Find where the given text appears and provide that cell's center as [x, y] coordinate. 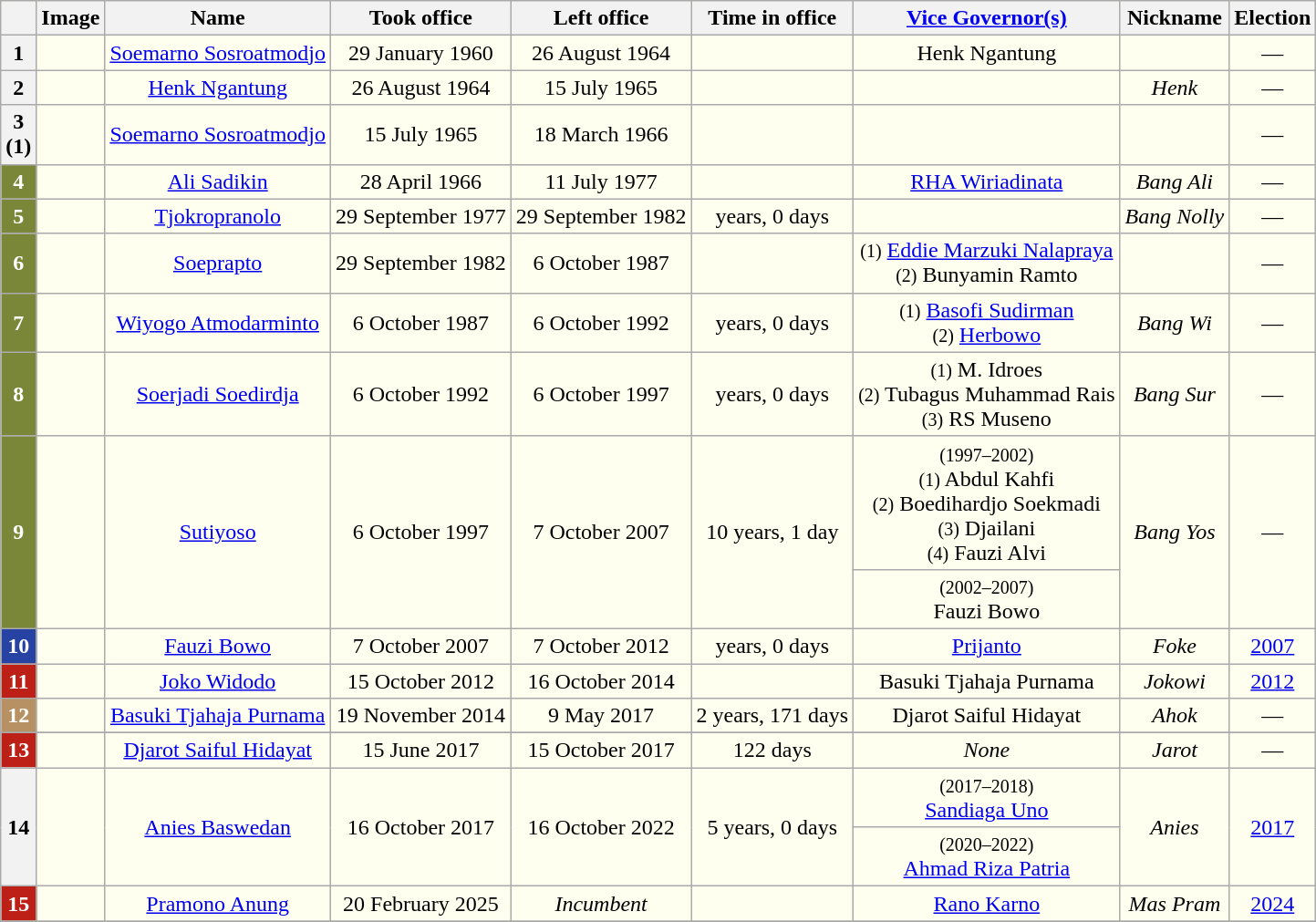
29 September 1977 [421, 216]
3(1) [18, 135]
2017 [1273, 827]
Henk [1175, 88]
Soerjadi Soedirdja [218, 394]
28 April 1966 [421, 181]
1 [18, 53]
11 [18, 681]
Pramono Anung [218, 904]
Bang Ali [1175, 181]
Time in office [772, 18]
Ali Sadikin [218, 181]
6 [18, 263]
Ahok [1175, 716]
Anies Baswedan [218, 827]
15 [18, 904]
(2002–2007)Fauzi Bowo [987, 598]
Fauzi Bowo [218, 646]
5 years, 0 days [772, 827]
5 [18, 216]
Left office [601, 18]
Soeprapto [218, 263]
Nickname [1175, 18]
15 June 2017 [421, 751]
Tjokropranolo [218, 216]
Bang Wi [1175, 323]
(2020–2022)Ahmad Riza Patria [987, 857]
18 March 1966 [601, 135]
9 May 2017 [601, 716]
Rano Karno [987, 904]
Wiyogo Atmodarminto [218, 323]
(1997–2002)(1) Abdul Kahfi(2) Boedihardjo Soekmadi(3) Djailani(4) Fauzi Alvi [987, 502]
15 October 2017 [601, 751]
RHA Wiriadinata [987, 181]
Mas Pram [1175, 904]
15 October 2012 [421, 681]
20 February 2025 [421, 904]
10 years, 1 day [772, 533]
11 July 1977 [601, 181]
19 November 2014 [421, 716]
29 January 1960 [421, 53]
14 [18, 827]
2012 [1273, 681]
16 October 2022 [601, 827]
Bang Nolly [1175, 216]
Election [1273, 18]
2 years, 171 days [772, 716]
7 October 2012 [601, 646]
Joko Widodo [218, 681]
2024 [1273, 904]
None [987, 751]
Prijanto [987, 646]
Took office [421, 18]
Bang Sur [1175, 394]
Anies [1175, 827]
9 [18, 533]
Incumbent [601, 904]
(1) Eddie Marzuki Nalapraya(2) Bunyamin Ramto [987, 263]
Image [71, 18]
10 [18, 646]
Foke [1175, 646]
Jokowi [1175, 681]
13 [18, 751]
(1) M. Idroes(2) Tubagus Muhammad Rais(3) RS Museno [987, 394]
4 [18, 181]
Vice Governor(s) [987, 18]
2007 [1273, 646]
16 October 2017 [421, 827]
Sutiyoso [218, 533]
122 days [772, 751]
Jarot [1175, 751]
(1) Basofi Sudirman(2) Herbowo [987, 323]
2 [18, 88]
8 [18, 394]
(2017–2018)Sandiaga Uno [987, 797]
12 [18, 716]
Bang Yos [1175, 533]
Name [218, 18]
7 [18, 323]
16 October 2014 [601, 681]
